Locate the cell with the specified text and output its [X, Y] center coordinate. 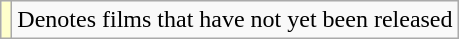
Denotes films that have not yet been released [235, 20]
